Capture the cell that displays the provided text and extract its [x, y] central coordinate. 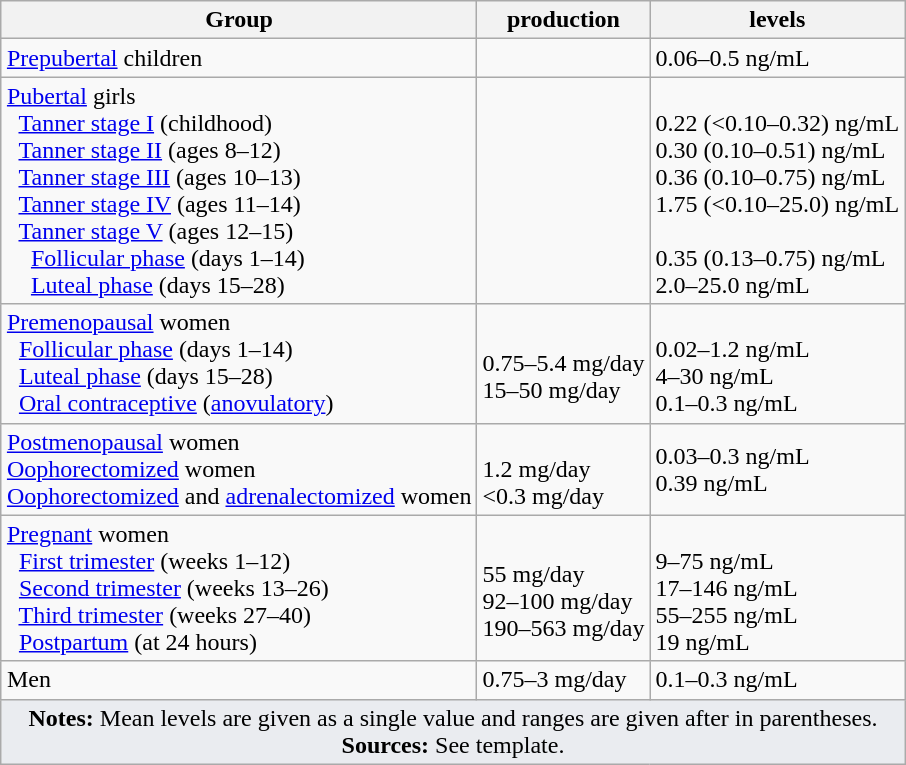
0.75–3 mg/day [564, 680]
Pregnant women First trimester (weeks 1–12) Second trimester (weeks 13–26) Third trimester (weeks 27–40) Postpartum (at 24 hours) [239, 588]
0.22 (<0.10–0.32) ng/mL0.30 (0.10–0.51) ng/mL0.36 (0.10–0.75) ng/mL1.75 (<0.10–25.0) ng/mL 0.35 (0.13–0.75) ng/mL2.0–25.0 ng/mL [778, 190]
Men [239, 680]
0.06–0.5 ng/mL [778, 58]
levels [778, 20]
0.03–0.3 ng/mL0.39 ng/mL [778, 469]
0.02–1.2 ng/mL4–30 ng/mL0.1–0.3 ng/mL [778, 364]
0.75–5.4 mg/day15–50 mg/day [564, 364]
Group [239, 20]
9–75 ng/mL17–146 ng/mL55–255 ng/mL19 ng/mL [778, 588]
Postmenopausal womenOophorectomized womenOophorectomized and adrenalectomized women [239, 469]
1.2 mg/day<0.3 mg/day [564, 469]
55 mg/day92–100 mg/day190–563 mg/day [564, 588]
Prepubertal children [239, 58]
production [564, 20]
0.1–0.3 ng/mL [778, 680]
Premenopausal women Follicular phase (days 1–14) Luteal phase (days 15–28) Oral contraceptive (anovulatory) [239, 364]
Notes: Mean levels are given as a single value and ranges are given after in parentheses. Sources: See template. [452, 732]
